Locate the cell with the specified text and output its [X, Y] center coordinate. 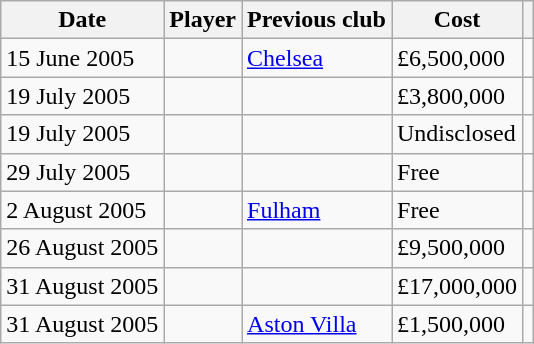
Undisclosed [458, 134]
Aston Villa [317, 324]
2 August 2005 [82, 210]
Cost [458, 20]
£6,500,000 [458, 58]
£1,500,000 [458, 324]
£9,500,000 [458, 248]
15 June 2005 [82, 58]
£3,800,000 [458, 96]
26 August 2005 [82, 248]
Date [82, 20]
29 July 2005 [82, 172]
Fulham [317, 210]
Previous club [317, 20]
Chelsea [317, 58]
£17,000,000 [458, 286]
Player [203, 20]
